Find where the given text appears and provide that cell's center as (x, y) coordinate. 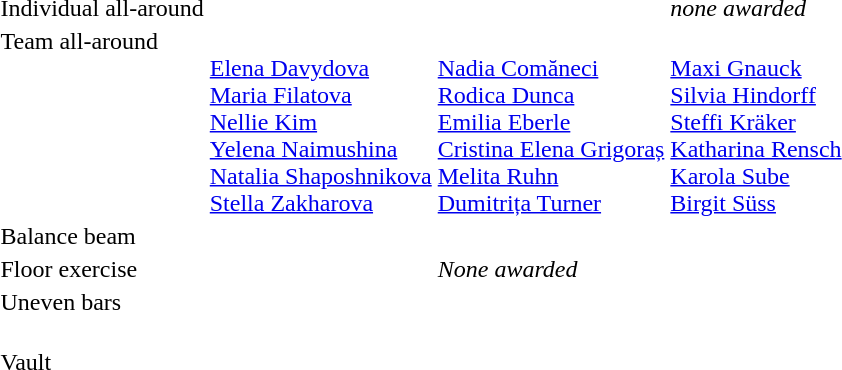
Nadia ComăneciRodica DuncaEmilia EberleCristina Elena GrigorașMelita RuhnDumitrița Turner (551, 122)
None awarded (551, 269)
Elena DavydovaMaria FilatovaNellie KimYelena NaimushinaNatalia ShaposhnikovaStella Zakharova (320, 122)
